Scan for the cell matching the given text and deliver its (X, Y) coordinate at center. 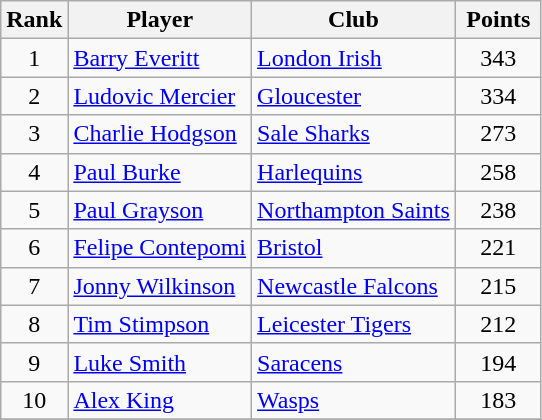
343 (498, 58)
4 (34, 172)
Luke Smith (160, 362)
183 (498, 400)
334 (498, 96)
10 (34, 400)
7 (34, 286)
273 (498, 134)
Saracens (354, 362)
Paul Grayson (160, 210)
Paul Burke (160, 172)
Ludovic Mercier (160, 96)
9 (34, 362)
Gloucester (354, 96)
Barry Everitt (160, 58)
Rank (34, 20)
Jonny Wilkinson (160, 286)
Newcastle Falcons (354, 286)
6 (34, 248)
Charlie Hodgson (160, 134)
Wasps (354, 400)
215 (498, 286)
221 (498, 248)
3 (34, 134)
Sale Sharks (354, 134)
Alex King (160, 400)
5 (34, 210)
238 (498, 210)
212 (498, 324)
Points (498, 20)
Club (354, 20)
Tim Stimpson (160, 324)
London Irish (354, 58)
Leicester Tigers (354, 324)
Harlequins (354, 172)
2 (34, 96)
Player (160, 20)
Bristol (354, 248)
Northampton Saints (354, 210)
258 (498, 172)
1 (34, 58)
194 (498, 362)
8 (34, 324)
Felipe Contepomi (160, 248)
